Extract the [x, y] coordinate from the center of the cell holding the provided text.  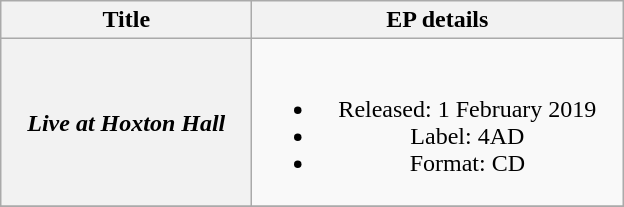
Title [126, 20]
EP details [438, 20]
Released: 1 February 2019Label: 4ADFormat: CD [438, 122]
Live at Hoxton Hall [126, 122]
